Locate the cell with the specified text and output its (X, Y) center coordinate. 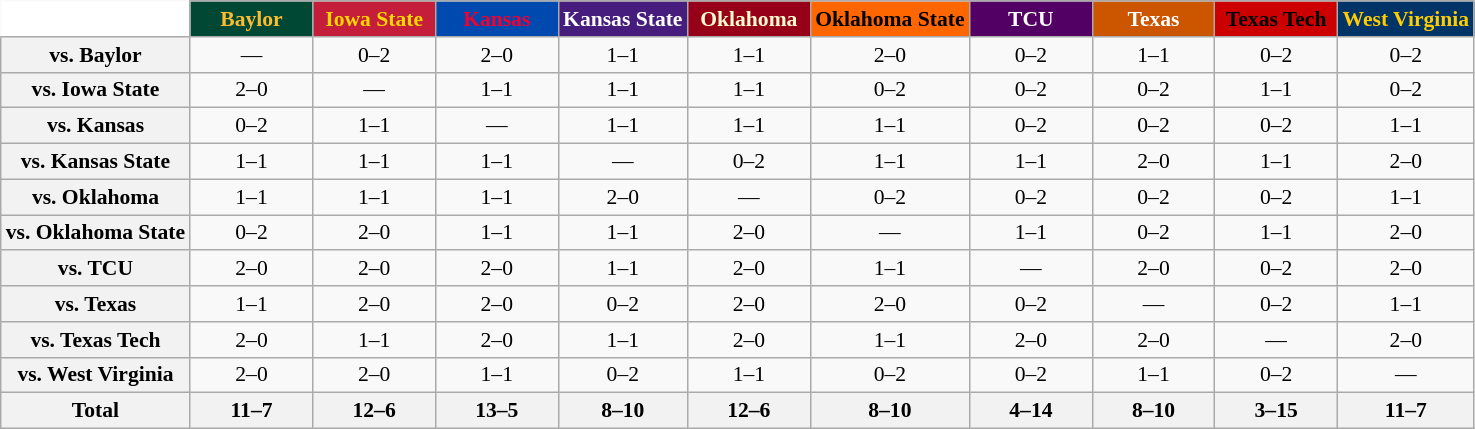
4–14 (1032, 411)
Total (96, 411)
Texas Tech (1276, 19)
vs. Texas Tech (96, 340)
vs. West Virginia (96, 375)
3–15 (1276, 411)
West Virginia (1406, 19)
Iowa State (374, 19)
vs. Oklahoma (96, 197)
TCU (1032, 19)
Baylor (252, 19)
vs. Oklahoma State (96, 233)
vs. TCU (96, 269)
Oklahoma State (890, 19)
Kansas (496, 19)
vs. Baylor (96, 55)
vs. Kansas State (96, 162)
Texas (1154, 19)
vs. Iowa State (96, 90)
vs. Texas (96, 304)
Oklahoma (750, 19)
vs. Kansas (96, 126)
Kansas State (622, 19)
13–5 (496, 411)
